Find where the given text appears and provide that cell's center as (x, y) coordinate. 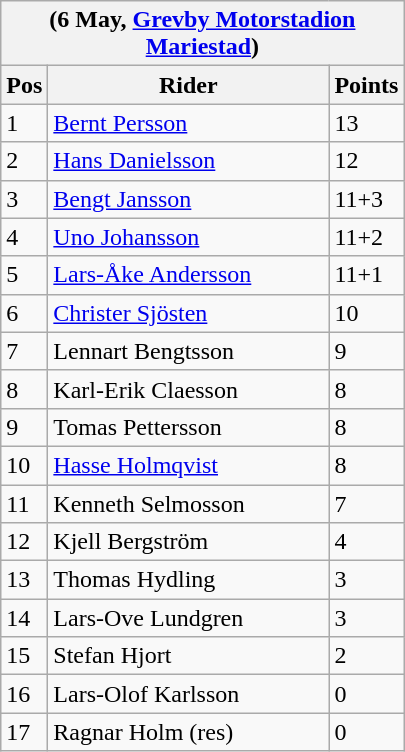
Hasse Holmqvist (188, 465)
14 (24, 618)
Bernt Persson (188, 123)
11+3 (366, 199)
1 (24, 123)
Lennart Bengtsson (188, 351)
11 (24, 503)
11+2 (366, 237)
16 (24, 694)
6 (24, 313)
Rider (188, 85)
Lars-Olof Karlsson (188, 694)
Kjell Bergström (188, 542)
Bengt Jansson (188, 199)
11+1 (366, 275)
Ragnar Holm (res) (188, 732)
Lars-Ove Lundgren (188, 618)
Christer Sjösten (188, 313)
Hans Danielsson (188, 161)
Kenneth Selmosson (188, 503)
Thomas Hydling (188, 580)
Points (366, 85)
(6 May, Grevby Motorstadion Mariestad) (202, 34)
17 (24, 732)
5 (24, 275)
Tomas Pettersson (188, 427)
15 (24, 656)
Uno Johansson (188, 237)
Stefan Hjort (188, 656)
Karl-Erik Claesson (188, 389)
Lars-Åke Andersson (188, 275)
Pos (24, 85)
